Detect which cell encompasses the target text, then output its [X, Y] center coordinate. 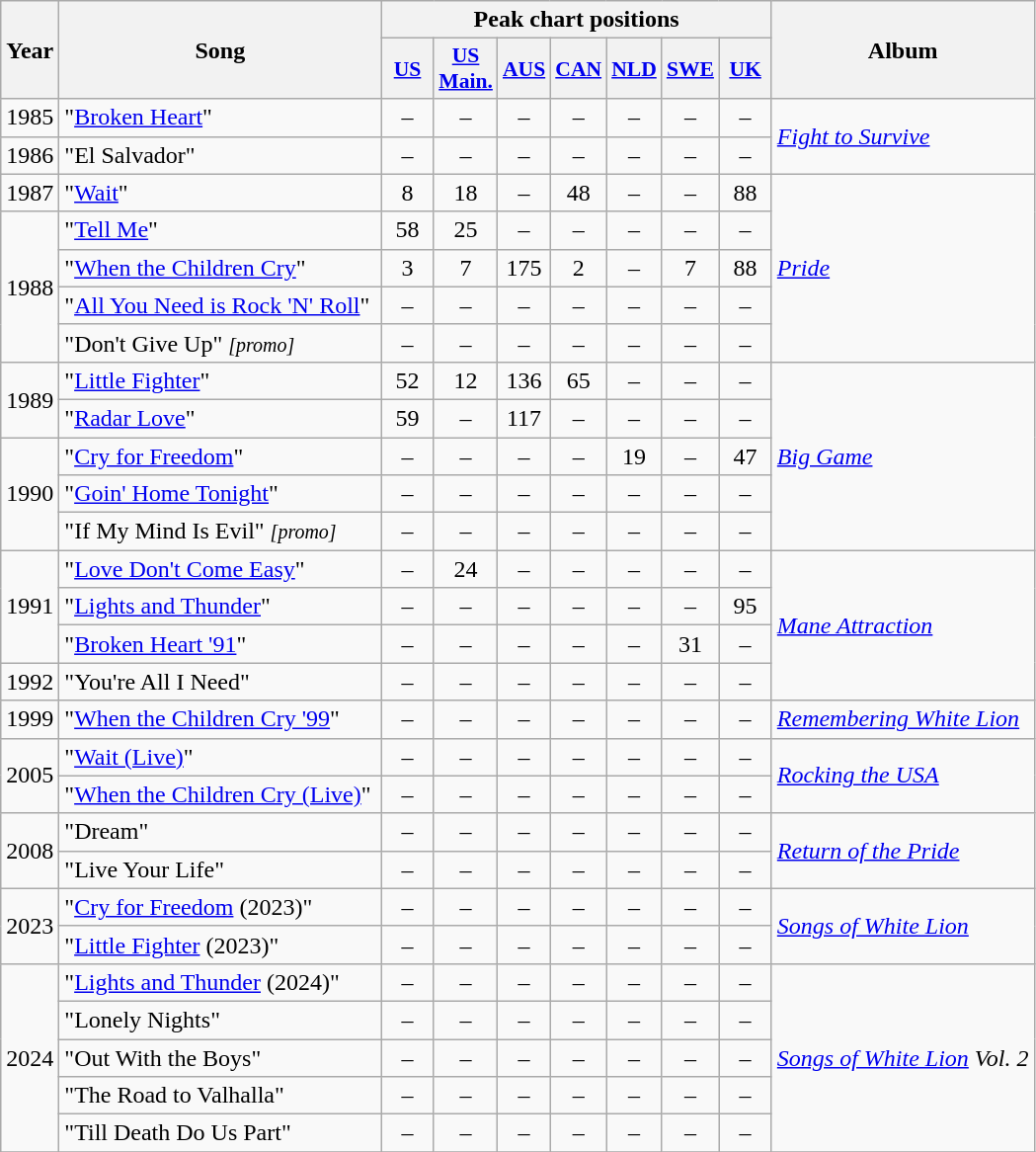
25 [466, 230]
1988 [30, 287]
Peak chart positions [577, 20]
"Out With the Boys" [220, 1058]
47 [745, 455]
"When the Children Cry (Live)" [220, 794]
AUS [523, 69]
8 [407, 193]
UK [745, 69]
1989 [30, 399]
Return of the Pride [903, 851]
2008 [30, 851]
"Little Fighter (2023)" [220, 945]
"When the Children Cry '99" [220, 719]
"Don't Give Up" [promo] [220, 343]
1999 [30, 719]
2005 [30, 776]
48 [579, 193]
"Live Your Life" [220, 869]
"You're All I Need" [220, 682]
Rocking the USA [903, 776]
"When the Children Cry" [220, 268]
Fight to Survive [903, 136]
1992 [30, 682]
Big Game [903, 455]
"Wait (Live)" [220, 757]
18 [466, 193]
3 [407, 268]
"Cry for Freedom (2023)" [220, 907]
"Wait" [220, 193]
NLD [634, 69]
"Cry for Freedom" [220, 455]
"Dream" [220, 832]
Album [903, 49]
Pride [903, 268]
95 [745, 607]
US [407, 69]
Songs of White Lion Vol. 2 [903, 1057]
136 [523, 380]
"Till Death Do Us Part" [220, 1133]
1985 [30, 118]
2024 [30, 1057]
31 [690, 644]
19 [634, 455]
Song [220, 49]
2 [579, 268]
CAN [579, 69]
59 [407, 418]
1991 [30, 607]
"Little Fighter" [220, 380]
SWE [690, 69]
175 [523, 268]
"Broken Heart" [220, 118]
"Love Don't Come Easy" [220, 569]
"If My Mind Is Evil" [promo] [220, 532]
"Lights and Thunder" [220, 607]
"Radar Love" [220, 418]
Songs of White Lion [903, 926]
"Lonely Nights" [220, 1020]
Remembering White Lion [903, 719]
Mane Attraction [903, 625]
1987 [30, 193]
52 [407, 380]
"All You Need is Rock 'N' Roll" [220, 305]
"Tell Me" [220, 230]
"Lights and Thunder (2024)" [220, 982]
1990 [30, 493]
24 [466, 569]
1986 [30, 155]
117 [523, 418]
Year [30, 49]
12 [466, 380]
58 [407, 230]
USMain. [466, 69]
"El Salvador" [220, 155]
2023 [30, 926]
65 [579, 380]
"The Road to Valhalla" [220, 1096]
"Goin' Home Tonight" [220, 494]
"Broken Heart '91" [220, 644]
